Search for the cell housing the specified text and yield its (X, Y) center coordinate. 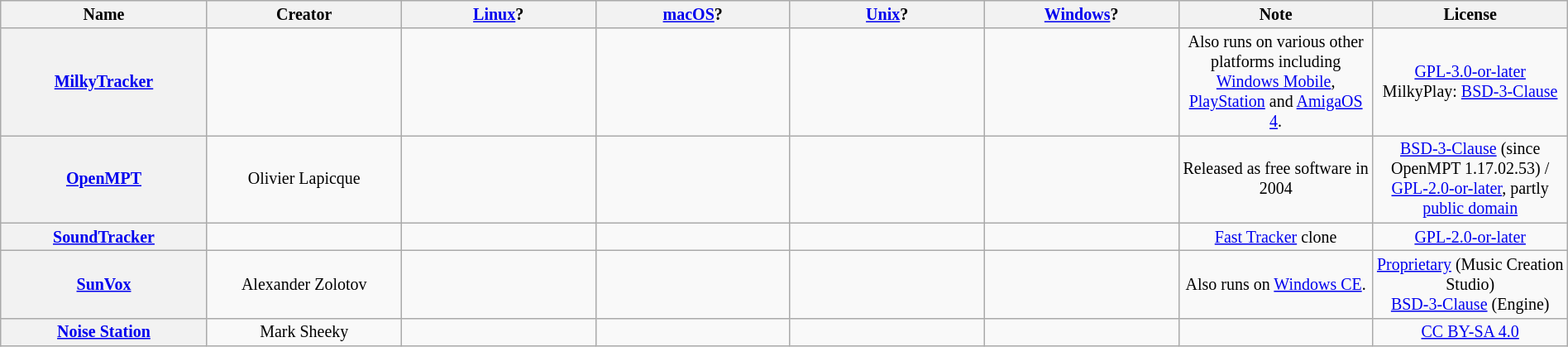
Released as free software in 2004 (1275, 179)
macOS? (693, 15)
CC BY-SA 4.0 (1470, 331)
MilkyTracker (104, 83)
GPL-3.0-or-laterMilkyPlay: BSD-3-Clause (1470, 83)
SunVox (104, 285)
SoundTracker (104, 237)
Fast Tracker clone (1275, 237)
Also runs on various other platforms including Windows Mobile, PlayStation and AmigaOS 4. (1275, 83)
OpenMPT (104, 179)
Note (1275, 15)
Linux? (498, 15)
Windows? (1082, 15)
Unix? (887, 15)
Alexander Zolotov (304, 285)
BSD-3-Clause (since OpenMPT 1.17.02.53) / GPL-2.0-or-later, partly public domain (1470, 179)
Also runs on Windows CE. (1275, 285)
Creator (304, 15)
Name (104, 15)
Mark Sheeky (304, 331)
License (1470, 15)
GPL-2.0-or-later (1470, 237)
Proprietary (Music Creation Studio)BSD-3-Clause (Engine) (1470, 285)
Noise Station (104, 331)
Olivier Lapicque (304, 179)
